Return (x, y) of the center of cell containing provided text 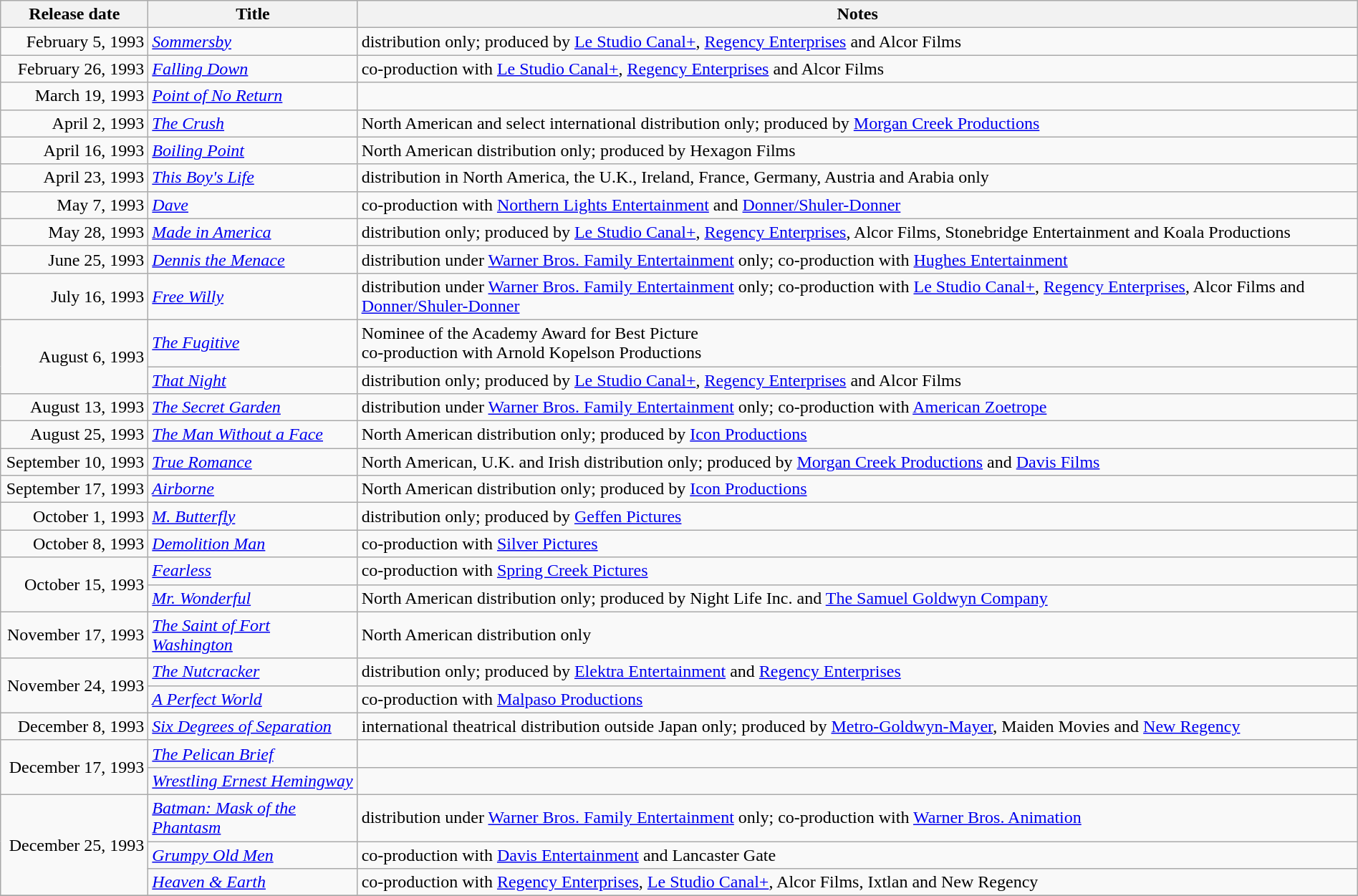
co-production with Le Studio Canal+, Regency Enterprises and Alcor Films (857, 69)
September 17, 1993 (74, 489)
August 6, 1993 (74, 357)
North American distribution only (857, 635)
The Secret Garden (253, 408)
Fearless (253, 571)
co-production with Regency Enterprises, Le Studio Canal+, Alcor Films, Ixtlan and New Regency (857, 882)
M. Butterfly (253, 516)
September 10, 1993 (74, 462)
May 28, 1993 (74, 232)
October 1, 1993 (74, 516)
November 24, 1993 (74, 685)
distribution under Warner Bros. Family Entertainment only; co-production with Hughes Entertainment (857, 259)
Point of No Return (253, 96)
North American and select international distribution only; produced by Morgan Creek Productions (857, 123)
June 25, 1993 (74, 259)
December 25, 1993 (74, 845)
distribution under Warner Bros. Family Entertainment only; co-production with American Zoetrope (857, 408)
co-production with Northern Lights Entertainment and Donner/Shuler-Donner (857, 205)
Boiling Point (253, 150)
Falling Down (253, 69)
November 17, 1993 (74, 635)
Release date (74, 14)
distribution in North America, the U.K., Ireland, France, Germany, Austria and Arabia only (857, 178)
Title (253, 14)
Six Degrees of Separation (253, 726)
The Pelican Brief (253, 753)
Mr. Wonderful (253, 598)
July 16, 1993 (74, 297)
April 2, 1993 (74, 123)
This Boy's Life (253, 178)
Made in America (253, 232)
co-production with Spring Creek Pictures (857, 571)
February 26, 1993 (74, 69)
co-production with Malpaso Productions (857, 699)
August 25, 1993 (74, 435)
Heaven & Earth (253, 882)
Nominee of the Academy Award for Best Pictureco-production with Arnold Kopelson Productions (857, 342)
Dennis the Menace (253, 259)
The Crush (253, 123)
distribution under Warner Bros. Family Entertainment only; co-production with Warner Bros. Animation (857, 818)
The Nutcracker (253, 672)
December 8, 1993 (74, 726)
The Man Without a Face (253, 435)
May 7, 1993 (74, 205)
February 5, 1993 (74, 42)
October 8, 1993 (74, 544)
North American, U.K. and Irish distribution only; produced by Morgan Creek Productions and Davis Films (857, 462)
distribution only; produced by Geffen Pictures (857, 516)
Grumpy Old Men (253, 854)
March 19, 1993 (74, 96)
October 15, 1993 (74, 584)
distribution only; produced by Le Studio Canal+, Regency Enterprises, Alcor Films, Stonebridge Entertainment and Koala Productions (857, 232)
Airborne (253, 489)
December 17, 1993 (74, 767)
Free Willy (253, 297)
Batman: Mask of the Phantasm (253, 818)
North American distribution only; produced by Hexagon Films (857, 150)
April 16, 1993 (74, 150)
co-production with Silver Pictures (857, 544)
August 13, 1993 (74, 408)
A Perfect World (253, 699)
That Night (253, 380)
Demolition Man (253, 544)
Notes (857, 14)
co-production with Davis Entertainment and Lancaster Gate (857, 854)
The Fugitive (253, 342)
Sommersby (253, 42)
international theatrical distribution outside Japan only; produced by Metro-Goldwyn-Mayer, Maiden Movies and New Regency (857, 726)
True Romance (253, 462)
North American distribution only; produced by Night Life Inc. and The Samuel Goldwyn Company (857, 598)
April 23, 1993 (74, 178)
Dave (253, 205)
distribution only; produced by Elektra Entertainment and Regency Enterprises (857, 672)
The Saint of Fort Washington (253, 635)
Wrestling Ernest Hemingway (253, 781)
